Provide the [x, y] coordinate of the cell's center where the given text is located.  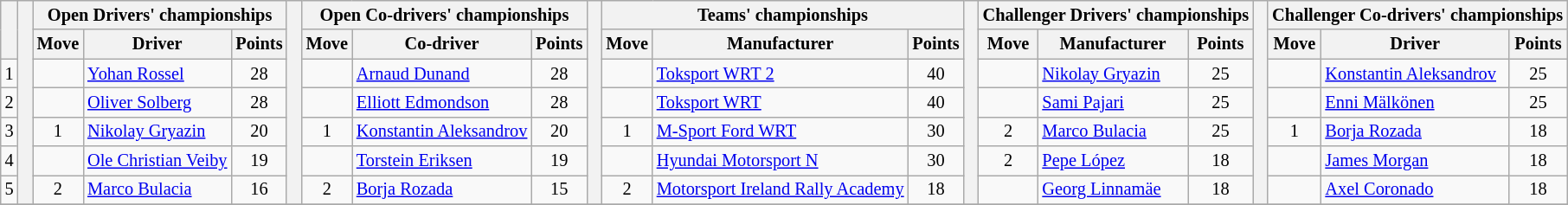
Torstein Eriksen [441, 161]
Ole Christian Veiby [157, 161]
Toksport WRT [781, 102]
Co-driver [441, 44]
Challenger Drivers' championships [1116, 15]
Arnaud Dunand [441, 74]
Enni Mälkönen [1414, 102]
Pepe López [1113, 161]
Open Drivers' championships [160, 15]
15 [559, 189]
3 [10, 131]
Axel Coronado [1414, 189]
Toksport WRT 2 [781, 74]
Motorsport Ireland Rally Academy [781, 189]
James Morgan [1414, 161]
4 [10, 161]
Challenger Co-drivers' championships [1417, 15]
16 [259, 189]
Open Co-drivers' championships [445, 15]
Oliver Solberg [157, 102]
5 [10, 189]
Sami Pajari [1113, 102]
Yohan Rossel [157, 74]
M-Sport Ford WRT [781, 131]
Hyundai Motorsport N [781, 161]
Georg Linnamäe [1113, 189]
Elliott Edmondson [441, 102]
Teams' championships [782, 15]
